Locate the cell with the specified text and output its (X, Y) center coordinate. 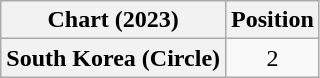
Chart (2023) (114, 20)
South Korea (Circle) (114, 58)
Position (273, 20)
2 (273, 58)
